Detect which cell encompasses the target text, then output its [x, y] center coordinate. 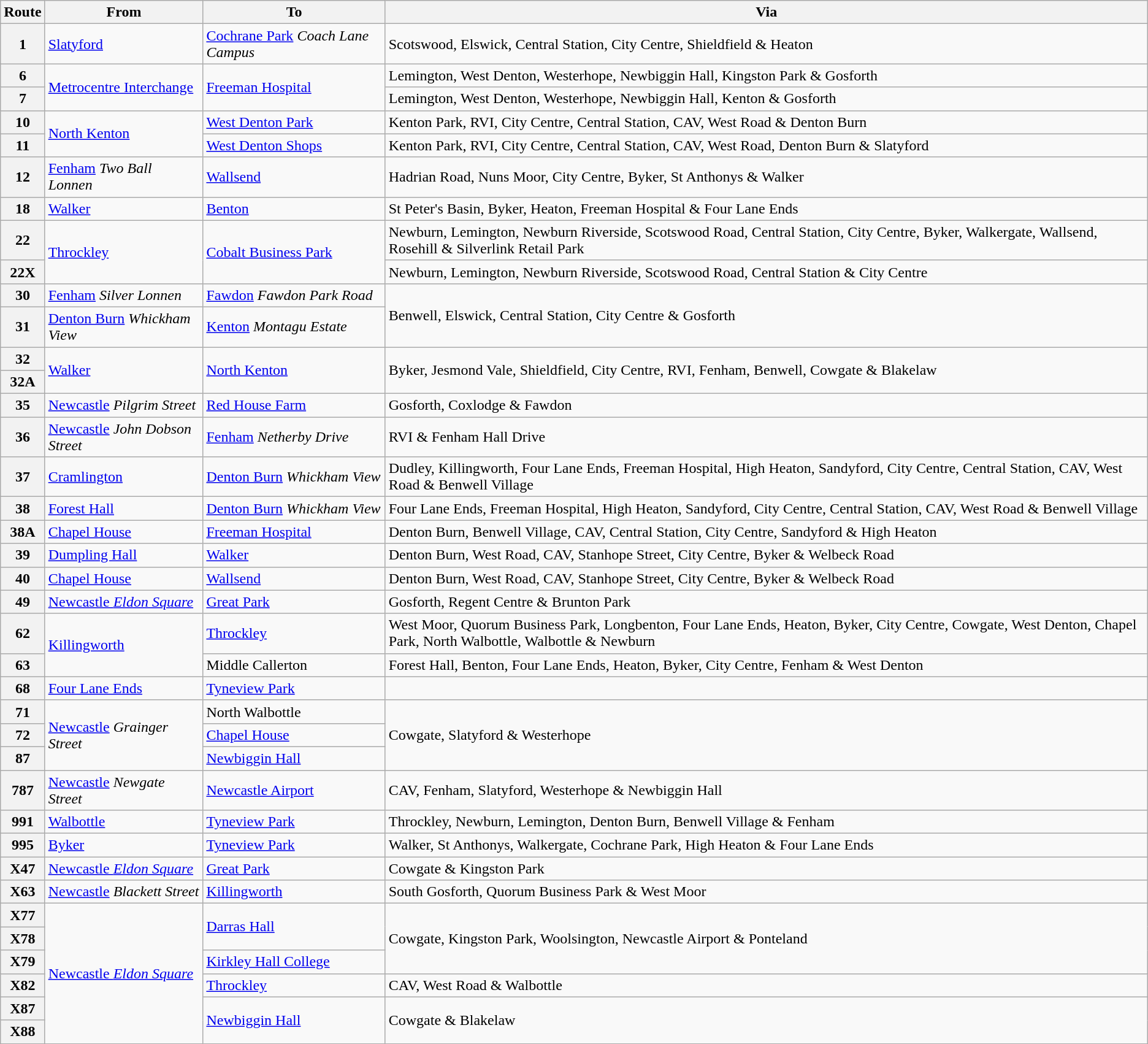
X63 [23, 892]
X47 [23, 869]
X82 [23, 985]
40 [23, 578]
68 [23, 688]
Fenham Two Ball Lonnen [124, 177]
Route [23, 12]
X88 [23, 1032]
71 [23, 712]
RVI & Fenham Hall Drive [767, 437]
991 [23, 822]
From [124, 12]
Lemington, West Denton, Westerhope, Newbiggin Hall, Kingston Park & Gosforth [767, 75]
Fenham Netherby Drive [294, 437]
Benwell, Elswick, Central Station, City Centre & Gosforth [767, 315]
Via [767, 12]
West Denton Park [294, 122]
38 [23, 509]
Throckley, Newburn, Lemington, Denton Burn, Benwell Village & Fenham [767, 822]
37 [23, 477]
West Denton Shops [294, 145]
Forest Hall [124, 509]
22 [23, 240]
Slatyford [124, 44]
Darras Hall [294, 927]
Walker, St Anthonys, Walkergate, Cochrane Park, High Heaton & Four Lane Ends [767, 845]
Dudley, Killingworth, Four Lane Ends, Freeman Hospital, High Heaton, Sandyford, City Centre, Central Station, CAV, West Road & Benwell Village [767, 477]
Cobalt Business Park [294, 251]
Middle Callerton [294, 665]
South Gosforth, Quorum Business Park & West Moor [767, 892]
1 [23, 44]
7 [23, 99]
Kenton Park, RVI, City Centre, Central Station, CAV, West Road, Denton Burn & Slatyford [767, 145]
X78 [23, 938]
Newcastle John Dobson Street [124, 437]
Fenham Silver Lonnen [124, 295]
Denton Burn, Benwell Village, CAV, Central Station, City Centre, Sandyford & High Heaton [767, 532]
11 [23, 145]
Newburn, Lemington, Newburn Riverside, Scotswood Road, Central Station, City Centre, Byker, Walkergate, Wallsend, Rosehill & Silverlink Retail Park [767, 240]
995 [23, 845]
Kirkley Hall College [294, 962]
12 [23, 177]
Cowgate & Kingston Park [767, 869]
Dumpling Hall [124, 555]
To [294, 12]
30 [23, 295]
Newcastle Pilgrim Street [124, 405]
Cowgate & Blakelaw [767, 1020]
Fawdon Fawdon Park Road [294, 295]
Kenton Montagu Estate [294, 326]
Benton [294, 209]
Four Lane Ends, Freeman Hospital, High Heaton, Sandyford, City Centre, Central Station, CAV, West Road & Benwell Village [767, 509]
Hadrian Road, Nuns Moor, City Centre, Byker, St Anthonys & Walker [767, 177]
Forest Hall, Benton, Four Lane Ends, Heaton, Byker, City Centre, Fenham & West Denton [767, 665]
Byker [124, 845]
Cochrane Park Coach Lane Campus [294, 44]
31 [23, 326]
Red House Farm [294, 405]
787 [23, 790]
CAV, Fenham, Slatyford, Westerhope & Newbiggin Hall [767, 790]
49 [23, 602]
CAV, West Road & Walbottle [767, 985]
62 [23, 633]
35 [23, 405]
Newcastle Newgate Street [124, 790]
X87 [23, 1008]
Cowgate, Slatyford & Westerhope [767, 735]
Walbottle [124, 822]
Newcastle Blackett Street [124, 892]
Newcastle Grainger Street [124, 735]
Gosforth, Coxlodge & Fawdon [767, 405]
Scotswood, Elswick, Central Station, City Centre, Shieldfield & Heaton [767, 44]
32A [23, 382]
32 [23, 359]
39 [23, 555]
63 [23, 665]
Lemington, West Denton, Westerhope, Newbiggin Hall, Kenton & Gosforth [767, 99]
18 [23, 209]
Newburn, Lemington, Newburn Riverside, Scotswood Road, Central Station & City Centre [767, 272]
Kenton Park, RVI, City Centre, Central Station, CAV, West Road & Denton Burn [767, 122]
St Peter's Basin, Byker, Heaton, Freeman Hospital & Four Lane Ends [767, 209]
22X [23, 272]
6 [23, 75]
Four Lane Ends [124, 688]
Byker, Jesmond Vale, Shieldfield, City Centre, RVI, Fenham, Benwell, Cowgate & Blakelaw [767, 370]
38A [23, 532]
North Walbottle [294, 712]
Newcastle Airport [294, 790]
Metrocentre Interchange [124, 87]
87 [23, 758]
36 [23, 437]
10 [23, 122]
Cramlington [124, 477]
72 [23, 735]
Gosforth, Regent Centre & Brunton Park [767, 602]
Cowgate, Kingston Park, Woolsington, Newcastle Airport & Ponteland [767, 938]
X77 [23, 915]
X79 [23, 962]
